From the cell containing the given text, extract its center point as [X, Y] coordinate. 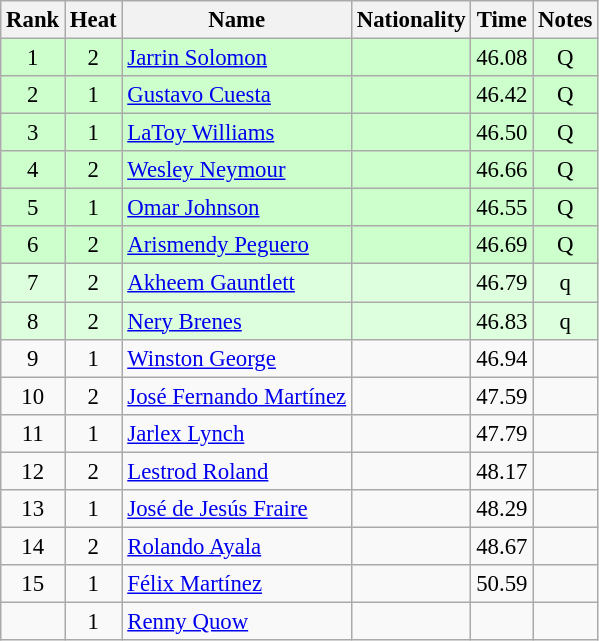
José Fernando Martínez [237, 396]
46.94 [502, 358]
48.67 [502, 546]
Jarlex Lynch [237, 433]
Akheem Gauntlett [237, 283]
Rolando Ayala [237, 546]
Gustavo Cuesta [237, 95]
12 [33, 471]
10 [33, 396]
11 [33, 433]
7 [33, 283]
48.29 [502, 509]
15 [33, 584]
6 [33, 245]
Name [237, 20]
46.79 [502, 283]
46.55 [502, 208]
13 [33, 509]
46.83 [502, 321]
Wesley Neymour [237, 170]
14 [33, 546]
46.69 [502, 245]
50.59 [502, 584]
47.59 [502, 396]
José de Jesús Fraire [237, 509]
Jarrin Solomon [237, 58]
46.08 [502, 58]
Renny Quow [237, 621]
Lestrod Roland [237, 471]
3 [33, 133]
Félix Martínez [237, 584]
46.42 [502, 95]
46.66 [502, 170]
48.17 [502, 471]
8 [33, 321]
LaToy Williams [237, 133]
46.50 [502, 133]
Winston George [237, 358]
Heat [94, 20]
4 [33, 170]
Omar Johnson [237, 208]
5 [33, 208]
Arismendy Peguero [237, 245]
Notes [566, 20]
Nationality [410, 20]
Time [502, 20]
Nery Brenes [237, 321]
Rank [33, 20]
9 [33, 358]
47.79 [502, 433]
